For the text-containing cell, return its midpoint in (x, y) coordinate format. 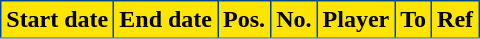
End date (166, 20)
No. (294, 20)
Pos. (244, 20)
Ref (456, 20)
Player (356, 20)
To (414, 20)
Start date (58, 20)
